Detect which cell encompasses the target text, then output its (X, Y) center coordinate. 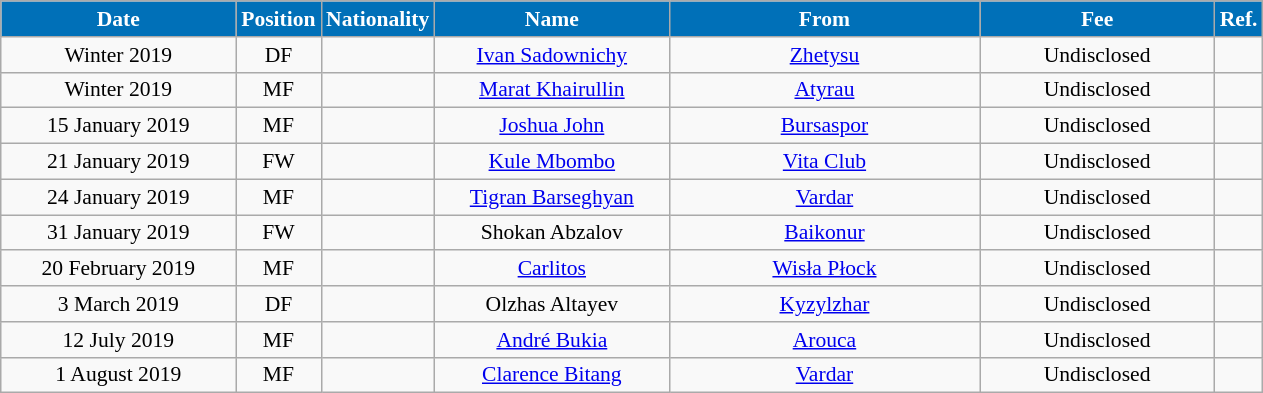
Tigran Barseghyan (552, 197)
Joshua John (552, 126)
Kule Mbombo (552, 162)
Fee (1098, 19)
From (824, 19)
Date (118, 19)
31 January 2019 (118, 233)
12 July 2019 (118, 340)
20 February 2019 (118, 269)
3 March 2019 (118, 304)
Bursaspor (824, 126)
Nationality (378, 19)
Kyzylzhar (824, 304)
Olzhas Altayev (552, 304)
Arouca (824, 340)
Zhetysu (824, 55)
Position (278, 19)
Carlitos (552, 269)
Atyrau (824, 90)
Clarence Bitang (552, 375)
Marat Khairullin (552, 90)
Vita Club (824, 162)
15 January 2019 (118, 126)
21 January 2019 (118, 162)
Baikonur (824, 233)
24 January 2019 (118, 197)
1 August 2019 (118, 375)
André Bukia (552, 340)
Ivan Sadownichy (552, 55)
Name (552, 19)
Wisła Płock (824, 269)
Shokan Abzalov (552, 233)
Ref. (1239, 19)
